Provide the [X, Y] coordinate of the cell's center where the given text is located.  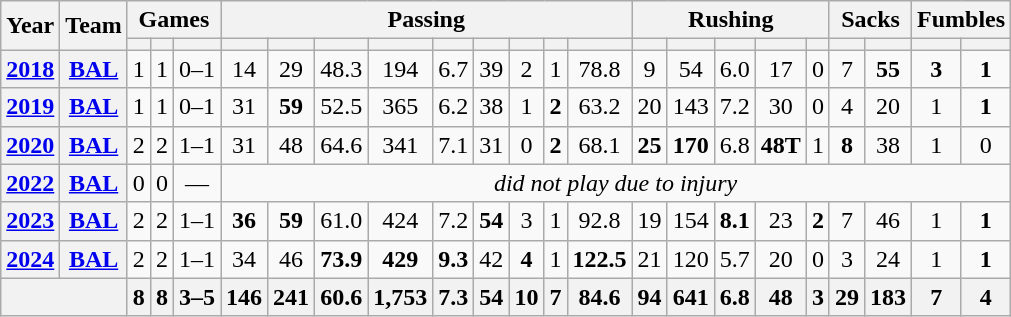
48.3 [342, 69]
61.0 [342, 221]
424 [400, 221]
2024 [30, 259]
36 [244, 221]
Team [94, 26]
17 [780, 69]
641 [690, 297]
Passing [427, 20]
183 [888, 297]
Sacks [870, 20]
2022 [30, 183]
10 [526, 297]
73.9 [342, 259]
6.0 [734, 69]
146 [244, 297]
42 [492, 259]
5.7 [734, 259]
63.2 [600, 107]
Games [174, 20]
48T [780, 145]
7.3 [454, 297]
30 [780, 107]
341 [400, 145]
— [196, 183]
78.8 [600, 69]
2018 [30, 69]
14 [244, 69]
365 [400, 107]
1,753 [400, 297]
429 [400, 259]
34 [244, 259]
92.8 [600, 221]
120 [690, 259]
6.7 [454, 69]
2020 [30, 145]
55 [888, 69]
8.1 [734, 221]
122.5 [600, 259]
2023 [30, 221]
25 [650, 145]
154 [690, 221]
170 [690, 145]
60.6 [342, 297]
Fumbles [962, 20]
9 [650, 69]
Year [30, 26]
143 [690, 107]
84.6 [600, 297]
23 [780, 221]
68.1 [600, 145]
7.1 [454, 145]
19 [650, 221]
6.2 [454, 107]
Rushing [730, 20]
194 [400, 69]
2019 [30, 107]
9.3 [454, 259]
241 [292, 297]
21 [650, 259]
3–5 [196, 297]
52.5 [342, 107]
64.6 [342, 145]
39 [492, 69]
did not play due to injury [616, 183]
24 [888, 259]
94 [650, 297]
